Determine the [x, y] coordinate at the center of the cell enclosing the given text.  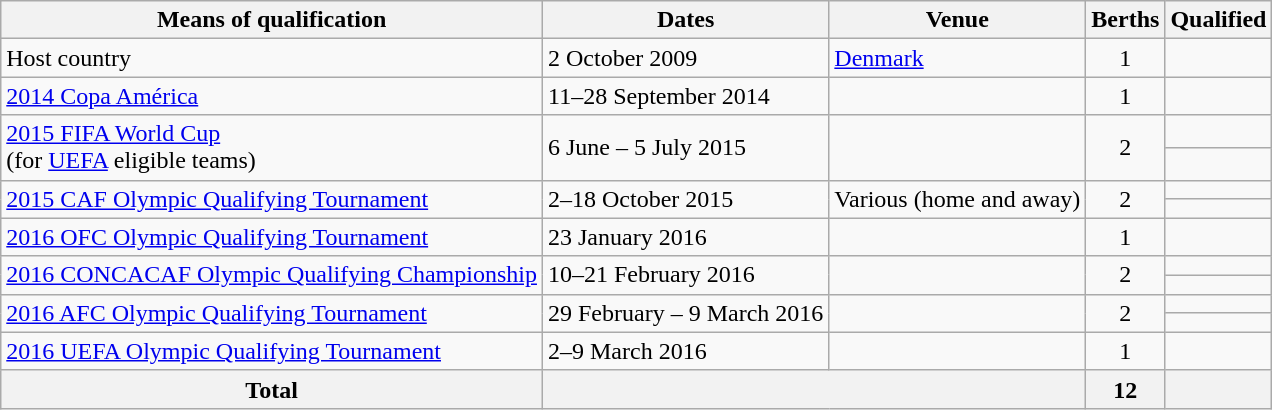
Various (home and away) [958, 199]
Qualified [1218, 20]
2016 CONCACAF Olympic Qualifying Championship [272, 275]
23 January 2016 [685, 237]
2016 AFC Olympic Qualifying Tournament [272, 313]
2015 CAF Olympic Qualifying Tournament [272, 199]
Dates [685, 20]
10–21 February 2016 [685, 275]
2–9 March 2016 [685, 351]
Total [272, 389]
2 October 2009 [685, 58]
12 [1126, 389]
29 February – 9 March 2016 [685, 313]
2016 UEFA Olympic Qualifying Tournament [272, 351]
2014 Copa América [272, 96]
2016 OFC Olympic Qualifying Tournament [272, 237]
Venue [958, 20]
Denmark [958, 58]
Means of qualification [272, 20]
11–28 September 2014 [685, 96]
2015 FIFA World Cup(for UEFA eligible teams) [272, 148]
2–18 October 2015 [685, 199]
Host country [272, 58]
Berths [1126, 20]
6 June – 5 July 2015 [685, 148]
